Search for the cell housing the specified text and yield its (X, Y) center coordinate. 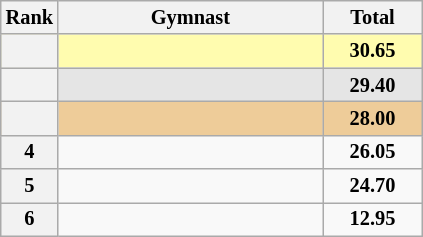
12.95 (373, 219)
Total (373, 17)
Rank (30, 17)
30.65 (373, 51)
6 (30, 219)
Gymnast (190, 17)
24.70 (373, 186)
28.00 (373, 118)
4 (30, 152)
26.05 (373, 152)
29.40 (373, 85)
5 (30, 186)
